Detect which cell encompasses the target text, then output its (X, Y) center coordinate. 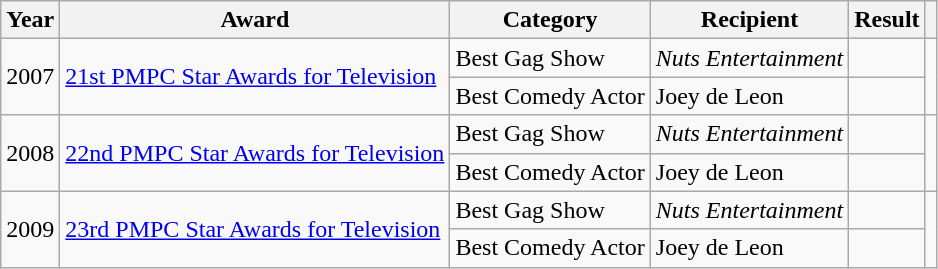
Award (255, 20)
Result (887, 20)
2007 (30, 77)
Recipient (749, 20)
23rd PMPC Star Awards for Television (255, 229)
22nd PMPC Star Awards for Television (255, 153)
Category (550, 20)
2009 (30, 229)
21st PMPC Star Awards for Television (255, 77)
Year (30, 20)
2008 (30, 153)
